From the cell containing the given text, extract its center point as (X, Y) coordinate. 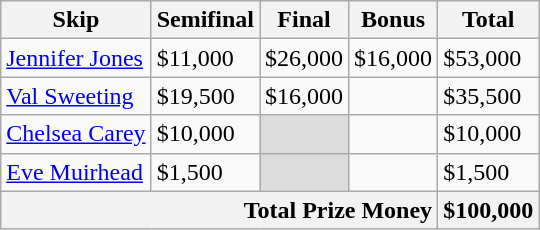
Final (304, 20)
$11,000 (205, 58)
$19,500 (205, 96)
$35,500 (488, 96)
Skip (76, 20)
Val Sweeting (76, 96)
$100,000 (488, 210)
Total (488, 20)
Eve Muirhead (76, 172)
Total Prize Money (220, 210)
$53,000 (488, 58)
Bonus (394, 20)
Jennifer Jones (76, 58)
Semifinal (205, 20)
$26,000 (304, 58)
Chelsea Carey (76, 134)
